For the text-containing cell, return its midpoint in (x, y) coordinate format. 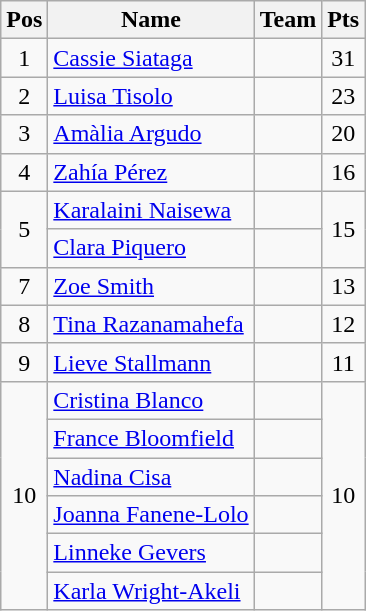
Pos (24, 20)
7 (24, 286)
8 (24, 324)
16 (344, 172)
12 (344, 324)
Amàlia Argudo (151, 134)
Lieve Stallmann (151, 362)
2 (24, 96)
Team (288, 20)
Pts (344, 20)
Nadina Cisa (151, 477)
5 (24, 229)
31 (344, 58)
Joanna Fanene-Lolo (151, 515)
Zoe Smith (151, 286)
Cassie Siataga (151, 58)
20 (344, 134)
9 (24, 362)
4 (24, 172)
15 (344, 229)
Cristina Blanco (151, 400)
23 (344, 96)
Luisa Tisolo (151, 96)
Tina Razanamahefa (151, 324)
Karalaini Naisewa (151, 210)
1 (24, 58)
France Bloomfield (151, 438)
Name (151, 20)
11 (344, 362)
Karla Wright-Akeli (151, 591)
Linneke Gevers (151, 553)
3 (24, 134)
Zahía Pérez (151, 172)
Clara Piquero (151, 248)
13 (344, 286)
